Search for the cell housing the specified text and yield its [X, Y] center coordinate. 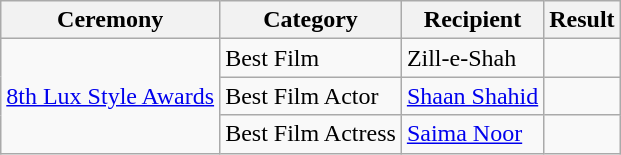
Result [582, 20]
8th Lux Style Awards [110, 96]
Zill-e-Shah [472, 58]
Recipient [472, 20]
Best Film Actor [311, 96]
Best Film [311, 58]
Best Film Actress [311, 134]
Ceremony [110, 20]
Saima Noor [472, 134]
Category [311, 20]
Shaan Shahid [472, 96]
